Scan for the cell matching the given text and deliver its [X, Y] coordinate at center. 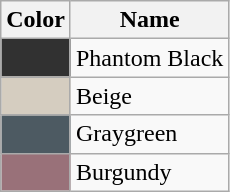
Graygreen [149, 134]
Name [149, 20]
Burgundy [149, 172]
Beige [149, 96]
Color [36, 20]
Phantom Black [149, 58]
